Find where the given text appears and provide that cell's center as [X, Y] coordinate. 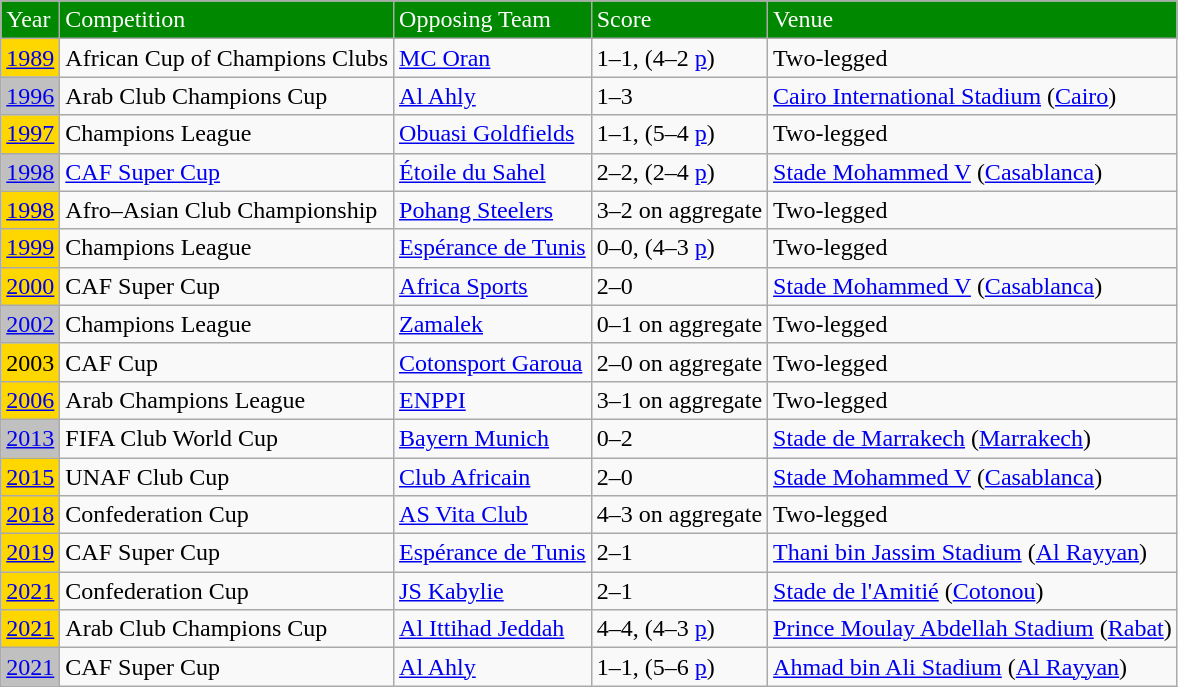
African Cup of Champions Clubs [227, 58]
1996 [30, 96]
ENPPI [493, 400]
Étoile du Sahel [493, 172]
2015 [30, 477]
Al Ittihad Jeddah [493, 629]
Pohang Steelers [493, 210]
1–3 [679, 96]
Stade de Marrakech (Marrakech) [973, 438]
2–2, (2–4 p) [679, 172]
Opposing Team [493, 20]
Thani bin Jassim Stadium (Al Rayyan) [973, 553]
3–2 on aggregate [679, 210]
Cairo International Stadium (Cairo) [973, 96]
4–3 on aggregate [679, 515]
2002 [30, 324]
Bayern Munich [493, 438]
Ahmad bin Ali Stadium (Al Rayyan) [973, 667]
Venue [973, 20]
2019 [30, 553]
2018 [30, 515]
Afro–Asian Club Championship [227, 210]
Year [30, 20]
Stade de l'Amitié (Cotonou) [973, 591]
0–2 [679, 438]
2006 [30, 400]
FIFA Club World Cup [227, 438]
AS Vita Club [493, 515]
1999 [30, 248]
Zamalek [493, 324]
Club Africain [493, 477]
1–1, (5–6 p) [679, 667]
4–4, (4–3 p) [679, 629]
2–0 on aggregate [679, 362]
JS Kabylie [493, 591]
Arab Champions League [227, 400]
1–1, (4–2 p) [679, 58]
1989 [30, 58]
Prince Moulay Abdellah Stadium (Rabat) [973, 629]
3–1 on aggregate [679, 400]
2013 [30, 438]
1997 [30, 134]
UNAF Club Cup [227, 477]
2000 [30, 286]
Obuasi Goldfields [493, 134]
2003 [30, 362]
Cotonsport Garoua [493, 362]
0–0, (4–3 p) [679, 248]
1–1, (5–4 p) [679, 134]
0–1 on aggregate [679, 324]
MC Oran [493, 58]
Competition [227, 20]
Africa Sports [493, 286]
Score [679, 20]
CAF Cup [227, 362]
